Locate the cell with the specified text and output its (X, Y) center coordinate. 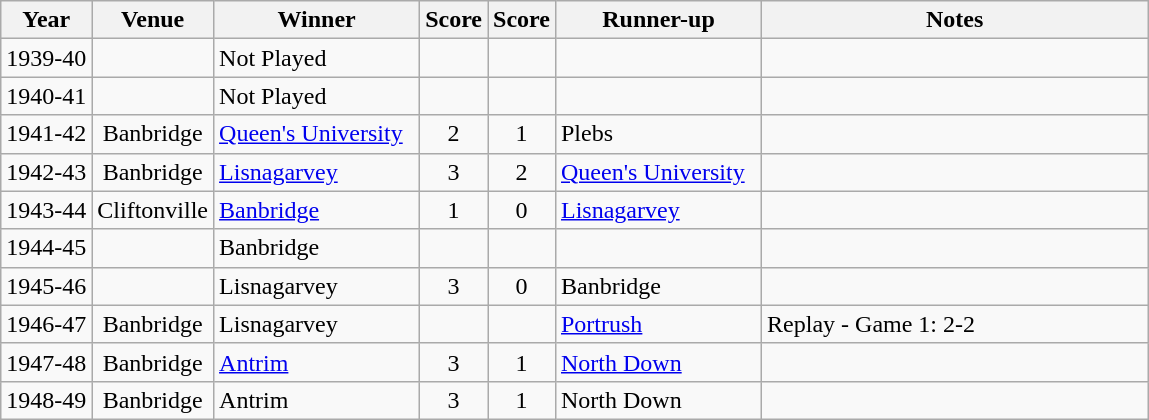
Replay - Game 1: 2-2 (955, 324)
Winner (317, 20)
Notes (955, 20)
Venue (153, 20)
1941-42 (46, 134)
Runner-up (658, 20)
Plebs (658, 134)
1939-40 (46, 58)
1947-48 (46, 362)
1945-46 (46, 286)
Portrush (658, 324)
1946-47 (46, 324)
1942-43 (46, 172)
1943-44 (46, 210)
1940-41 (46, 96)
1944-45 (46, 248)
1948-49 (46, 400)
Year (46, 20)
Cliftonville (153, 210)
